Scan for the cell matching the given text and deliver its (x, y) coordinate at center. 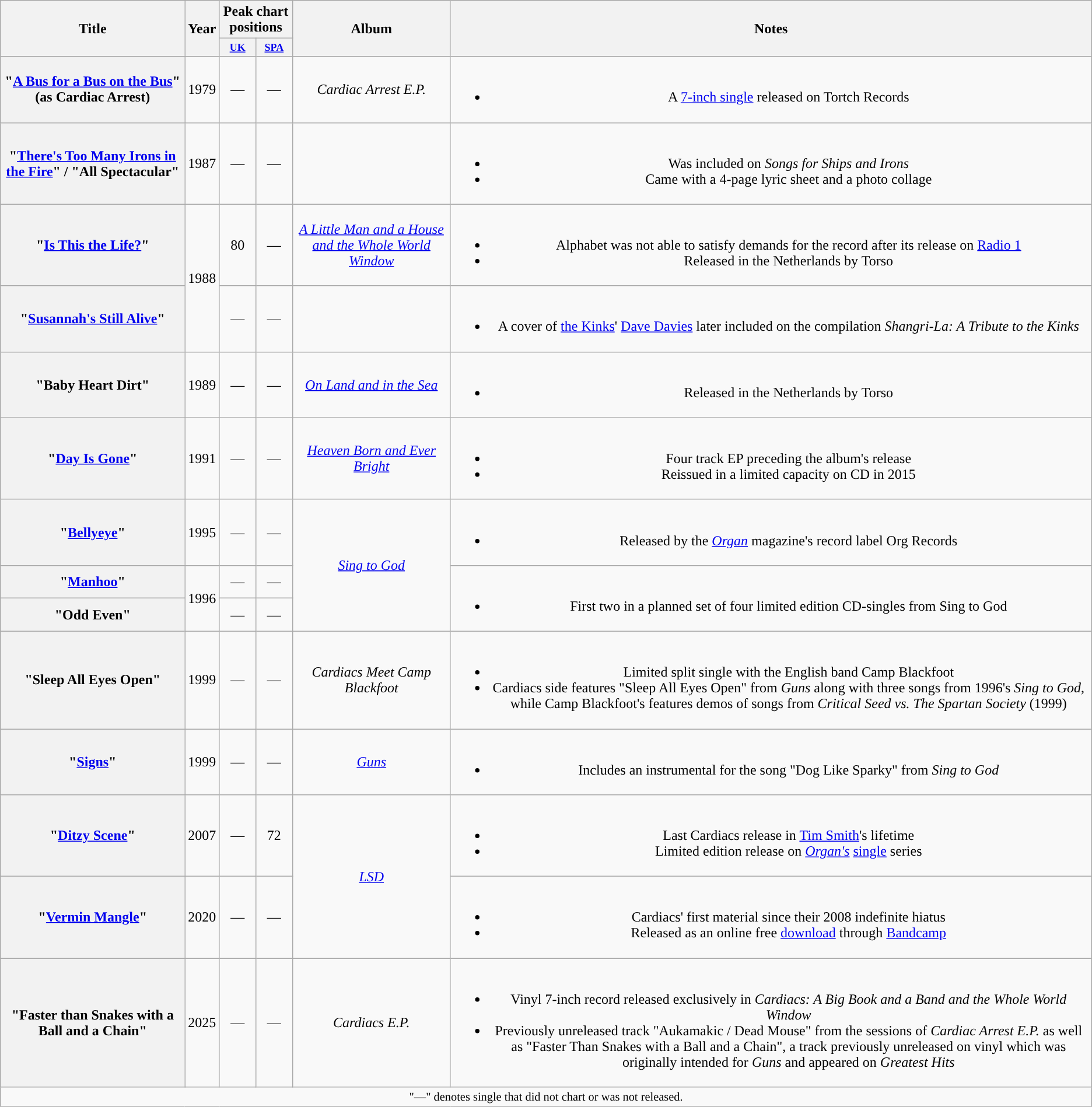
2025 (202, 1023)
Last Cardiacs release in Tim Smith's lifetimeLimited edition release on Organ's single series (771, 836)
Heaven Born and Ever Bright (371, 458)
1987 (202, 163)
80 (238, 245)
First two in a planned set of four limited edition CD-singles from Sing to God (771, 598)
"—" denotes single that did not chart or was not released. (546, 1097)
"Is This the Life?" (93, 245)
A 7-inch single released on Tortch Records (771, 90)
Alphabet was not able to satisfy demands for the record after its release on Radio 1Released in the Netherlands by Torso (771, 245)
Four track EP preceding the album's releaseReissued in a limited capacity on CD in 2015 (771, 458)
"There's Too Many Irons in the Fire" / "All Spectacular" (93, 163)
"A Bus for a Bus on the Bus"(as Cardiac Arrest) (93, 90)
Released in the Netherlands by Torso (771, 385)
"Bellyeye" (93, 532)
"Ditzy Scene" (93, 836)
"Vermin Mangle" (93, 917)
72 (274, 836)
Notes (771, 29)
"Sleep All Eyes Open" (93, 680)
1996 (202, 598)
Sing to God (371, 565)
Cardiacs E.P. (371, 1023)
Cardiacs Meet Camp Blackfoot (371, 680)
1988 (202, 278)
"Baby Heart Dirt" (93, 385)
A Little Man and a House and the Whole World Window (371, 245)
Was included on Songs for Ships and IronsCame with a 4-page lyric sheet and a photo collage (771, 163)
A cover of the Kinks' Dave Davies later included on the compilation Shangri-La: A Tribute to the Kinks (771, 318)
Released by the Organ magazine's record label Org Records (771, 532)
"Odd Even" (93, 615)
Cardiac Arrest E.P. (371, 90)
LSD (371, 877)
Cardiacs' first material since their 2008 indefinite hiatusReleased as an online free download through Bandcamp (771, 917)
"Faster than Snakes with a Ball and a Chain" (93, 1023)
UK (238, 48)
"Day Is Gone" (93, 458)
1995 (202, 532)
Guns (371, 762)
Peak chart positions (256, 20)
Includes an instrumental for the song "Dog Like Sparky" from Sing to God (771, 762)
1989 (202, 385)
Album (371, 29)
Title (93, 29)
1991 (202, 458)
"Signs" (93, 762)
Year (202, 29)
"Susannah's Still Alive" (93, 318)
"Manhoo" (93, 582)
2007 (202, 836)
1979 (202, 90)
2020 (202, 917)
SPA (274, 48)
On Land and in the Sea (371, 385)
